From the cell containing the given text, extract its center point as (x, y) coordinate. 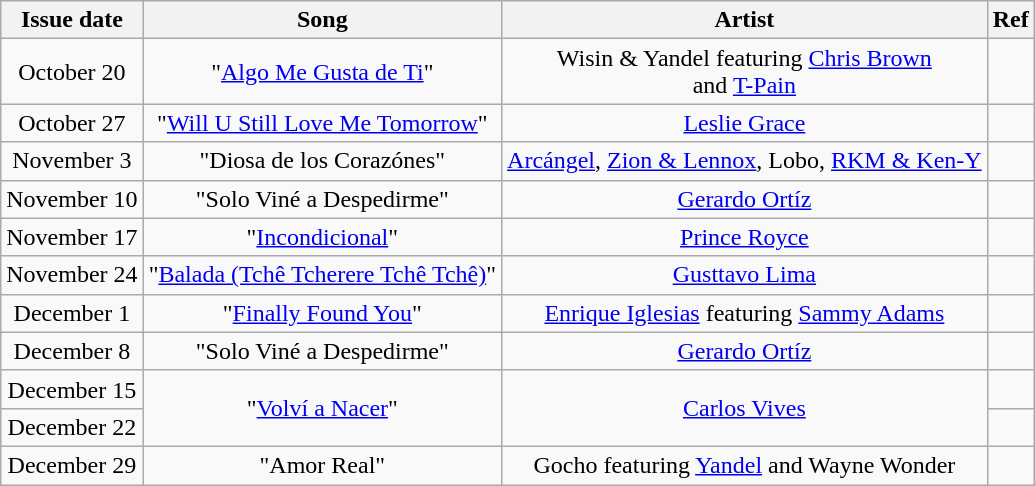
Enrique Iglesias featuring Sammy Adams (745, 313)
"Balada (Tchê Tcherere Tchê Tchê)" (322, 275)
"Finally Found You" (322, 313)
November 24 (72, 275)
December 1 (72, 313)
Gocho featuring Yandel and Wayne Wonder (745, 465)
November 17 (72, 237)
"Will U Still Love Me Tomorrow" (322, 123)
Song (322, 20)
Carlos Vives (745, 408)
Ref (1010, 20)
November 10 (72, 199)
Wisin & Yandel featuring Chris Brown and T-Pain (745, 72)
Issue date (72, 20)
"Algo Me Gusta de Ti" (322, 72)
"Incondicional" (322, 237)
December 15 (72, 389)
November 3 (72, 161)
Prince Royce (745, 237)
"Amor Real" (322, 465)
Leslie Grace (745, 123)
Arcángel, Zion & Lennox, Lobo, RKM & Ken-Y (745, 161)
December 8 (72, 351)
December 29 (72, 465)
Artist (745, 20)
"Diosa de los Corazónes" (322, 161)
"Volví a Nacer" (322, 408)
October 27 (72, 123)
October 20 (72, 72)
December 22 (72, 427)
Gusttavo Lima (745, 275)
